Output the (x, y) coordinate of the center of the cell containing the given text.  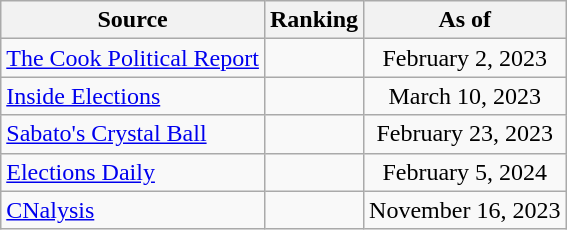
Inside Elections (133, 96)
As of (465, 20)
Source (133, 20)
November 16, 2023 (465, 210)
Sabato's Crystal Ball (133, 134)
CNalysis (133, 210)
Ranking (314, 20)
March 10, 2023 (465, 96)
February 23, 2023 (465, 134)
The Cook Political Report (133, 58)
Elections Daily (133, 172)
February 5, 2024 (465, 172)
February 2, 2023 (465, 58)
